Output the [X, Y] coordinate of the center of the cell containing the given text.  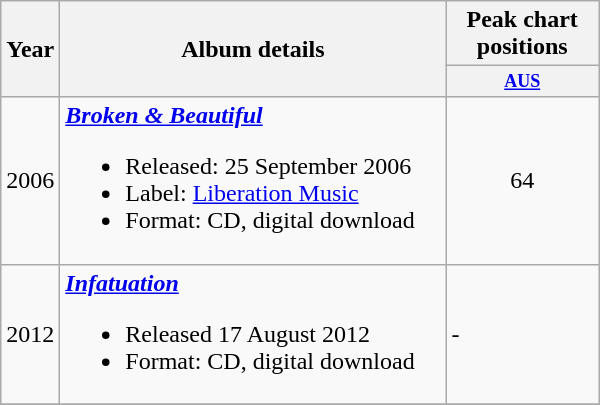
64 [522, 180]
Peak chart positions [522, 34]
2012 [30, 334]
AUS [522, 82]
2006 [30, 180]
Broken & BeautifulReleased: 25 September 2006Label: Liberation MusicFormat: CD, digital download [253, 180]
- [522, 334]
Album details [253, 49]
InfatuationReleased 17 August 2012Format: CD, digital download [253, 334]
Year [30, 49]
